Scan for the cell matching the given text and deliver its (X, Y) coordinate at center. 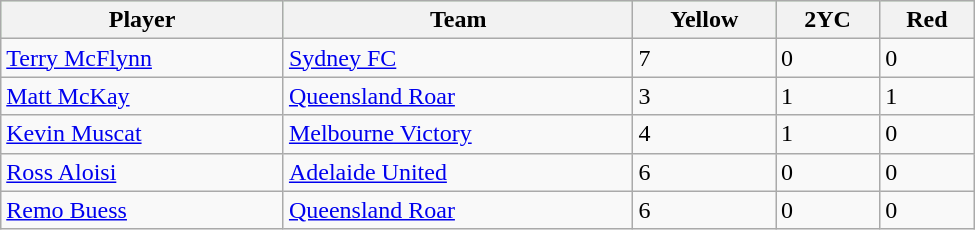
Adelaide United (458, 172)
2YC (828, 20)
Matt McKay (142, 96)
4 (704, 134)
Remo Buess (142, 210)
7 (704, 58)
Team (458, 20)
Kevin Muscat (142, 134)
Red (928, 20)
Ross Aloisi (142, 172)
Sydney FC (458, 58)
Melbourne Victory (458, 134)
3 (704, 96)
Terry McFlynn (142, 58)
Yellow (704, 20)
Player (142, 20)
